For the text-containing cell, return its midpoint in [x, y] coordinate format. 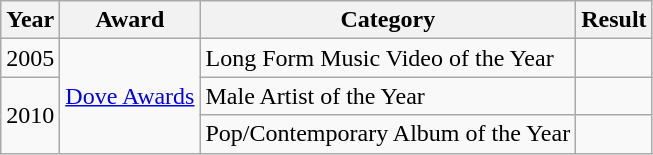
Long Form Music Video of the Year [388, 58]
Dove Awards [130, 96]
Award [130, 20]
Year [30, 20]
2010 [30, 115]
Male Artist of the Year [388, 96]
Result [614, 20]
Category [388, 20]
Pop/Contemporary Album of the Year [388, 134]
2005 [30, 58]
